Capture the cell that displays the provided text and extract its [x, y] central coordinate. 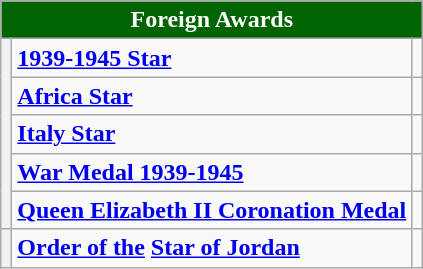
Order of the Star of Jordan [212, 248]
Italy Star [212, 134]
Foreign Awards [212, 20]
Queen Elizabeth II Coronation Medal [212, 210]
1939-1945 Star [212, 58]
Africa Star [212, 96]
War Medal 1939-1945 [212, 172]
